Scan for the cell matching the given text and deliver its (X, Y) coordinate at center. 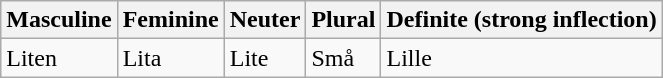
Lita (170, 58)
Små (344, 58)
Neuter (265, 20)
Feminine (170, 20)
Liten (59, 58)
Lille (522, 58)
Lite (265, 58)
Plural (344, 20)
Definite (strong inflection) (522, 20)
Masculine (59, 20)
